Locate the cell with the specified text and output its (X, Y) center coordinate. 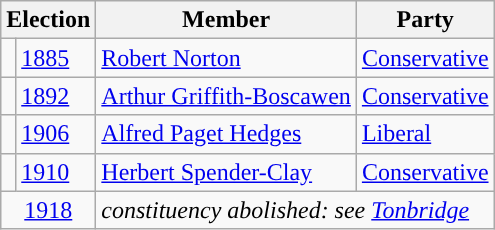
Party (425, 20)
1906 (56, 134)
Liberal (425, 134)
Member (226, 20)
1918 (48, 210)
Robert Norton (226, 58)
1910 (56, 172)
constituency abolished: see Tonbridge (295, 210)
Alfred Paget Hedges (226, 134)
1885 (56, 58)
1892 (56, 96)
Election (48, 20)
Arthur Griffith-Boscawen (226, 96)
Herbert Spender-Clay (226, 172)
